Capture the cell that displays the provided text and extract its (x, y) central coordinate. 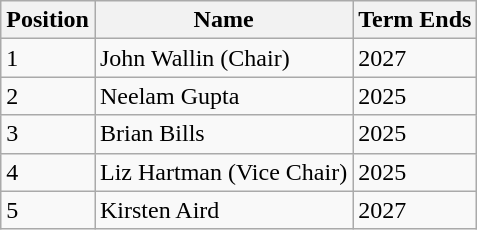
5 (48, 210)
Liz Hartman (Vice Chair) (223, 172)
John Wallin (Chair) (223, 58)
Position (48, 20)
1 (48, 58)
Kirsten Aird (223, 210)
Brian Bills (223, 134)
4 (48, 172)
2 (48, 96)
3 (48, 134)
Neelam Gupta (223, 96)
Term Ends (415, 20)
Name (223, 20)
